Capture the cell that displays the provided text and extract its [x, y] central coordinate. 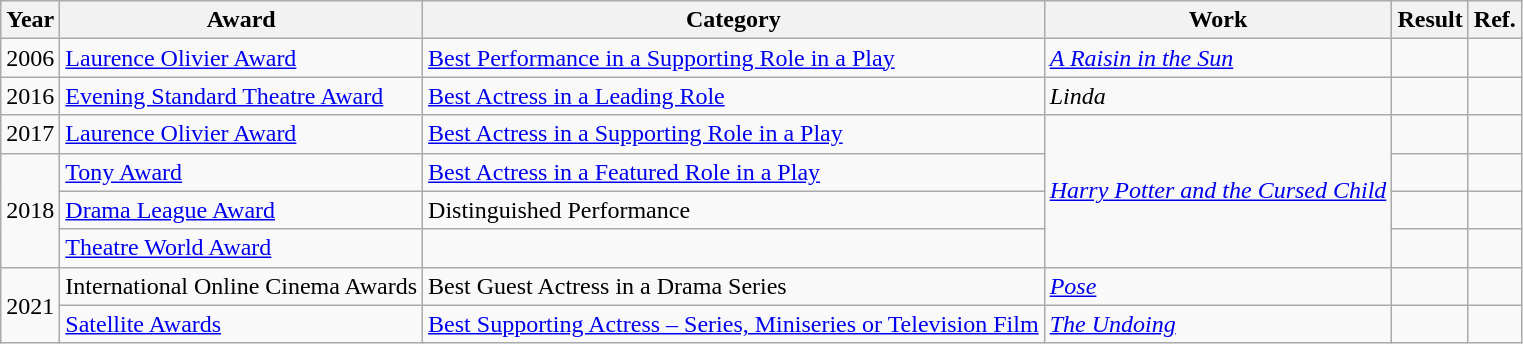
Category [734, 20]
Harry Potter and the Cursed Child [1218, 191]
2016 [30, 96]
Best Actress in a Featured Role in a Play [734, 172]
Linda [1218, 96]
Award [242, 20]
2006 [30, 58]
Ref. [1494, 20]
Satellite Awards [242, 324]
Pose [1218, 286]
Result [1430, 20]
2018 [30, 210]
Year [30, 20]
Best Actress in a Leading Role [734, 96]
Best Actress in a Supporting Role in a Play [734, 134]
2021 [30, 305]
Evening Standard Theatre Award [242, 96]
The Undoing [1218, 324]
International Online Cinema Awards [242, 286]
Work [1218, 20]
Tony Award [242, 172]
Theatre World Award [242, 248]
Best Performance in a Supporting Role in a Play [734, 58]
Best Supporting Actress – Series, Miniseries or Television Film [734, 324]
Best Guest Actress in a Drama Series [734, 286]
A Raisin in the Sun [1218, 58]
2017 [30, 134]
Drama League Award [242, 210]
Distinguished Performance [734, 210]
